Output the [x, y] coordinate of the center of the cell containing the given text.  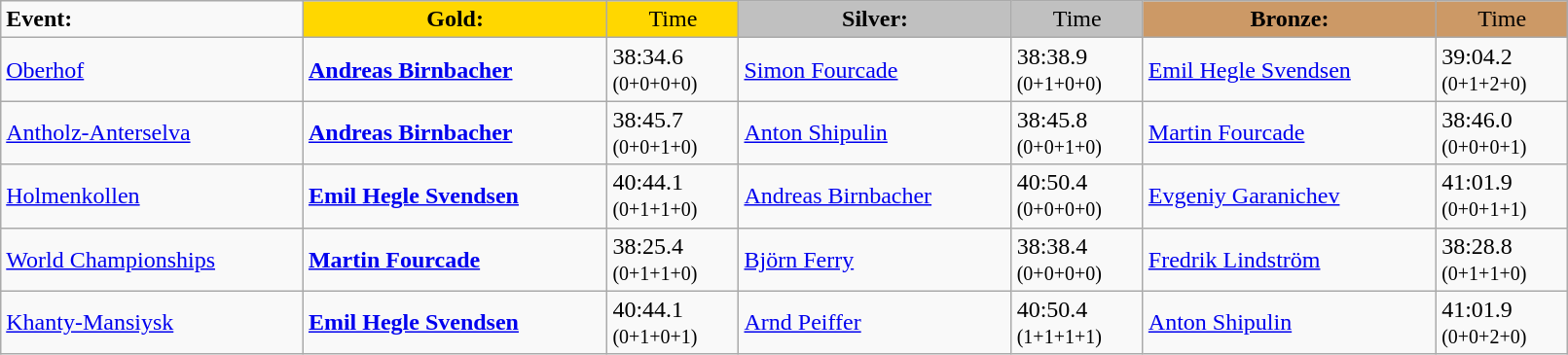
40:50.4(1+1+1+1) [1076, 323]
38:38.4(0+0+0+0) [1076, 259]
Silver: [875, 19]
Simon Fourcade [875, 70]
40:50.4(0+0+0+0) [1076, 196]
38:34.6(0+0+0+0) [674, 70]
Oberhof [152, 70]
39:04.2(0+1+2+0) [1503, 70]
38:28.8(0+1+1+0) [1503, 259]
41:01.9(0+0+2+0) [1503, 323]
40:44.1(0+1+1+0) [674, 196]
Event: [152, 19]
Arnd Peiffer [875, 323]
Evgeniy Garanichev [1289, 196]
Bronze: [1289, 19]
Antholz-Anterselva [152, 132]
Holmenkollen [152, 196]
38:25.4(0+1+1+0) [674, 259]
38:45.7(0+0+1+0) [674, 132]
Björn Ferry [875, 259]
Khanty-Mansiysk [152, 323]
World Championships [152, 259]
41:01.9(0+0+1+1) [1503, 196]
38:38.9(0+1+0+0) [1076, 70]
38:46.0(0+0+0+1) [1503, 132]
Gold: [455, 19]
38:45.8(0+0+1+0) [1076, 132]
40:44.1(0+1+0+1) [674, 323]
Fredrik Lindström [1289, 259]
